Pinpoint the cell where the given text exists, returning its [x, y] midpoint coordinate. 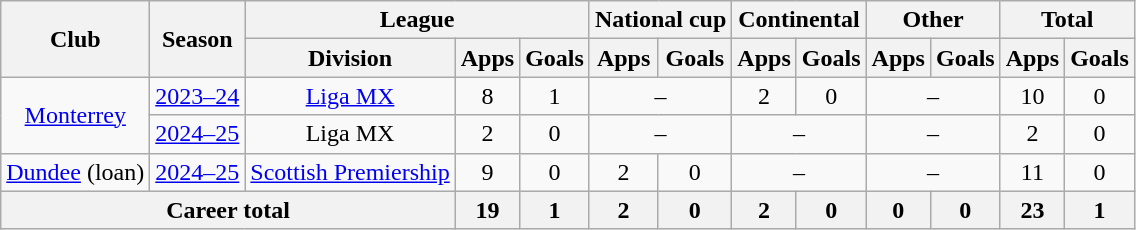
2023–24 [198, 96]
19 [487, 210]
9 [487, 172]
Division [350, 58]
Scottish Premiership [350, 172]
10 [1032, 96]
Career total [228, 210]
11 [1032, 172]
National cup [660, 20]
Continental [799, 20]
Monterrey [76, 115]
Other [933, 20]
8 [487, 96]
Dundee (loan) [76, 172]
League [418, 20]
Total [1067, 20]
Club [76, 39]
Season [198, 39]
23 [1032, 210]
